Return the (x, y) coordinate for the center point of the cell that contains the specified text.  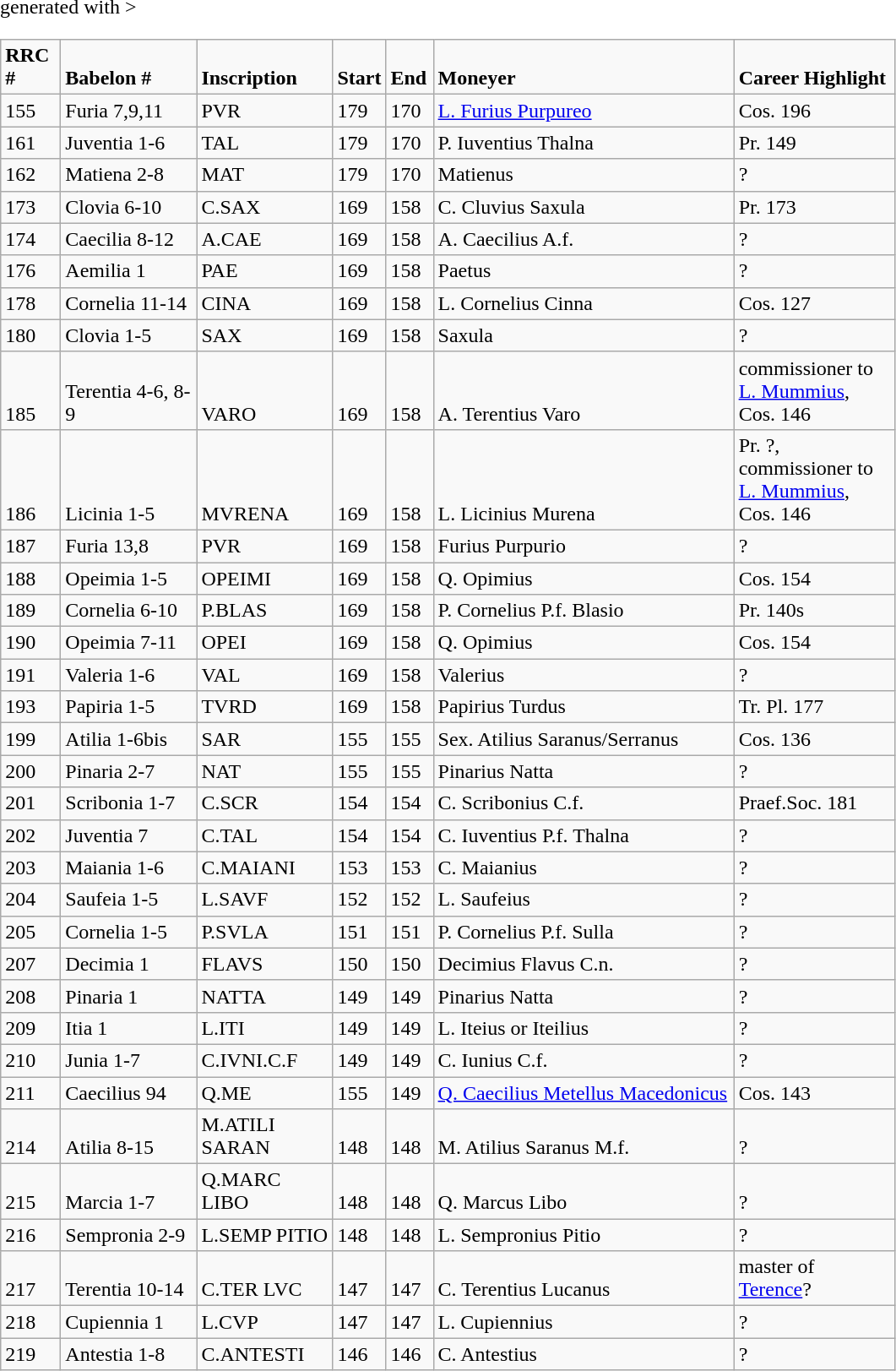
C.MAIANI (265, 868)
162 (30, 175)
216 (30, 1235)
Q.MARC LIBO (265, 1191)
VAL (265, 675)
178 (30, 303)
C. Maianius (584, 868)
MAT (265, 175)
Atilia 1-6bis (128, 739)
L.ITI (265, 1028)
211 (30, 1092)
C.ANTESTI (265, 1354)
Clovia 6-10 (128, 207)
M. Atilius Saranus M.f. (584, 1137)
Caecilia 8-12 (128, 239)
Saufeia 1-5 (128, 900)
C. Iunius C.f. (584, 1060)
L.SEMP PITIO (265, 1235)
FLAVS (265, 964)
219 (30, 1354)
A. Terentius Varo (584, 390)
L.CVP (265, 1322)
Maiania 1-6 (128, 868)
C. Iuventius P.f. Thalna (584, 835)
Pr. 173 (814, 207)
173 (30, 207)
TAL (265, 143)
Pr. 149 (814, 143)
176 (30, 271)
C.SCR (265, 803)
201 (30, 803)
Matienus (584, 175)
L. Cupiennius (584, 1322)
210 (30, 1060)
Papiria 1-5 (128, 707)
C. Cluvius Saxula (584, 207)
Terentia 10-14 (128, 1279)
188 (30, 579)
Atilia 8-15 (128, 1137)
191 (30, 675)
C. Scribonius C.f. (584, 803)
205 (30, 932)
Cornelia 1-5 (128, 932)
Pr. 140s (814, 611)
L.SAVF (265, 900)
Decimius Flavus C.n. (584, 964)
OPEIMI (265, 579)
203 (30, 868)
C.IVNI.C.F (265, 1060)
161 (30, 143)
End (410, 68)
214 (30, 1137)
Pinaria 2-7 (128, 771)
Q. Caecilius Metellus Macedonicus (584, 1092)
P.SVLA (265, 932)
SAX (265, 335)
P.BLAS (265, 611)
NAT (265, 771)
Cos. 143 (814, 1092)
Juventia 7 (128, 835)
P. Cornelius P.f. Sulla (584, 932)
199 (30, 739)
Career Highlight (814, 68)
Pinaria 1 (128, 996)
L. Cornelius Cinna (584, 303)
Opeimia 1-5 (128, 579)
SAR (265, 739)
Furia 7,9,11 (128, 111)
Clovia 1-5 (128, 335)
Decimia 1 (128, 964)
185 (30, 390)
L. Licinius Murena (584, 480)
RRC # (30, 68)
209 (30, 1028)
MVRENA (265, 480)
Babelon # (128, 68)
204 (30, 900)
Caecilius 94 (128, 1092)
215 (30, 1191)
Start (360, 68)
P. Iuventius Thalna (584, 143)
C. Antestius (584, 1354)
TVRD (265, 707)
193 (30, 707)
202 (30, 835)
Cornelia 6-10 (128, 611)
208 (30, 996)
commissioner to L. Mummius, Cos. 146 (814, 390)
Matiena 2-8 (128, 175)
P. Cornelius P.f. Blasio (584, 611)
CINA (265, 303)
L. Furius Purpureo (584, 111)
190 (30, 643)
Moneyer (584, 68)
Opeimia 7-11 (128, 643)
218 (30, 1322)
L. Iteius or Iteilius (584, 1028)
NATTA (265, 996)
Cornelia 11-14 (128, 303)
PAE (265, 271)
Cupiennia 1 (128, 1322)
Sempronia 2-9 (128, 1235)
Inscription (265, 68)
174 (30, 239)
Paetus (584, 271)
Juventia 1-6 (128, 143)
Pr. ?, commissioner to L. Mummius, Cos. 146 (814, 480)
Antestia 1-8 (128, 1354)
Junia 1-7 (128, 1060)
Q.ME (265, 1092)
Scribonia 1-7 (128, 803)
Tr. Pl. 177 (814, 707)
180 (30, 335)
Terentia 4-6, 8-9 (128, 390)
189 (30, 611)
VARO (265, 390)
Q. Marcus Libo (584, 1191)
200 (30, 771)
Valeria 1-6 (128, 675)
Cos. 196 (814, 111)
Itia 1 (128, 1028)
217 (30, 1279)
Furius Purpurio (584, 546)
Sex. Atilius Saranus/Serranus (584, 739)
OPEI (265, 643)
A. Caecilius A.f. (584, 239)
187 (30, 546)
L. Sempronius Pitio (584, 1235)
C.SAX (265, 207)
Cos. 136 (814, 739)
186 (30, 480)
Aemilia 1 (128, 271)
C.TAL (265, 835)
Cos. 127 (814, 303)
M.ATILI SARAN (265, 1137)
Papirius Turdus (584, 707)
Marcia 1-7 (128, 1191)
L. Saufeius (584, 900)
207 (30, 964)
C. Terentius Lucanus (584, 1279)
Praef.Soc. 181 (814, 803)
A.CAE (265, 239)
Licinia 1-5 (128, 480)
Saxula (584, 335)
Furia 13,8 (128, 546)
master of Terence? (814, 1279)
Valerius (584, 675)
C.TER LVC (265, 1279)
